Find where the given text appears and provide that cell's center as [x, y] coordinate. 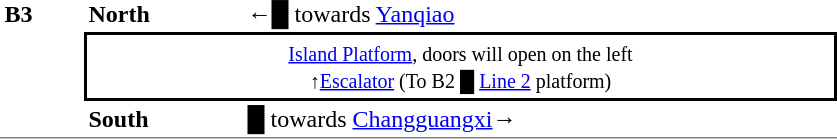
Island Platform, doors will open on the left↑Escalator (To B2 █ Line 2 platform) [460, 66]
South [164, 120]
█ towards Changguangxi→ [540, 120]
